Extract the (X, Y) coordinate from the center of the cell holding the provided text.  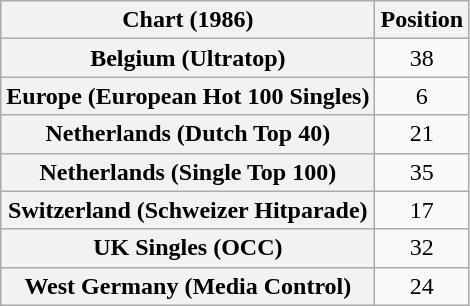
35 (422, 172)
Europe (European Hot 100 Singles) (188, 96)
Netherlands (Single Top 100) (188, 172)
17 (422, 210)
West Germany (Media Control) (188, 286)
Chart (1986) (188, 20)
24 (422, 286)
Position (422, 20)
6 (422, 96)
21 (422, 134)
38 (422, 58)
Netherlands (Dutch Top 40) (188, 134)
Switzerland (Schweizer Hitparade) (188, 210)
Belgium (Ultratop) (188, 58)
32 (422, 248)
UK Singles (OCC) (188, 248)
